Locate the cell with the specified text and output its (X, Y) center coordinate. 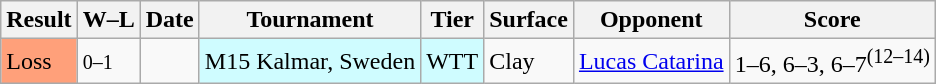
Loss (39, 62)
Clay (529, 62)
Score (832, 20)
1–6, 6–3, 6–7(12–14) (832, 62)
W–L (108, 20)
Result (39, 20)
Tournament (310, 20)
Opponent (651, 20)
Date (170, 20)
Tier (452, 20)
Surface (529, 20)
WTT (452, 62)
M15 Kalmar, Sweden (310, 62)
0–1 (108, 62)
Lucas Catarina (651, 62)
